Detect which cell encompasses the target text, then output its [X, Y] center coordinate. 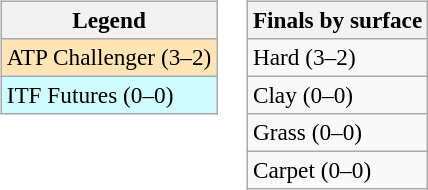
ITF Futures (0–0) [108, 95]
Finals by surface [337, 20]
Hard (3–2) [337, 57]
Grass (0–0) [337, 133]
Clay (0–0) [337, 95]
ATP Challenger (3–2) [108, 57]
Carpet (0–0) [337, 171]
Legend [108, 20]
